Output the (x, y) coordinate of the center of the cell containing the given text.  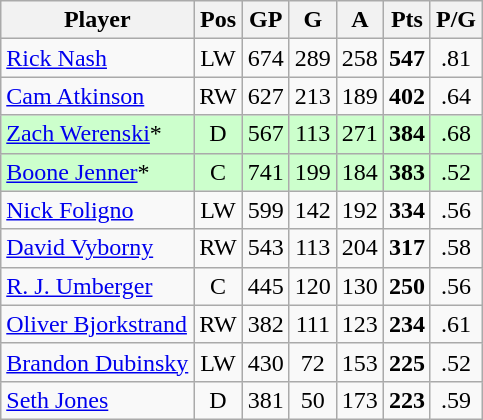
72 (312, 362)
Zach Werenski* (98, 134)
Nick Foligno (98, 210)
271 (360, 134)
225 (406, 362)
.68 (456, 134)
GP (266, 20)
543 (266, 248)
674 (266, 58)
G (312, 20)
Cam Atkinson (98, 96)
.81 (456, 58)
David Vyborny (98, 248)
130 (360, 286)
Boone Jenner* (98, 172)
Seth Jones (98, 400)
334 (406, 210)
Oliver Bjorkstrand (98, 324)
199 (312, 172)
547 (406, 58)
213 (312, 96)
50 (312, 400)
Player (98, 20)
P/G (456, 20)
741 (266, 172)
627 (266, 96)
.64 (456, 96)
189 (360, 96)
R. J. Umberger (98, 286)
381 (266, 400)
.61 (456, 324)
Pos (218, 20)
153 (360, 362)
223 (406, 400)
173 (360, 400)
Brandon Dubinsky (98, 362)
111 (312, 324)
382 (266, 324)
Pts (406, 20)
250 (406, 286)
120 (312, 286)
234 (406, 324)
204 (360, 248)
289 (312, 58)
A (360, 20)
599 (266, 210)
Rick Nash (98, 58)
402 (406, 96)
184 (360, 172)
123 (360, 324)
383 (406, 172)
.58 (456, 248)
142 (312, 210)
445 (266, 286)
384 (406, 134)
192 (360, 210)
430 (266, 362)
317 (406, 248)
.59 (456, 400)
258 (360, 58)
567 (266, 134)
